Extract the [x, y] coordinate from the center of the cell holding the provided text.  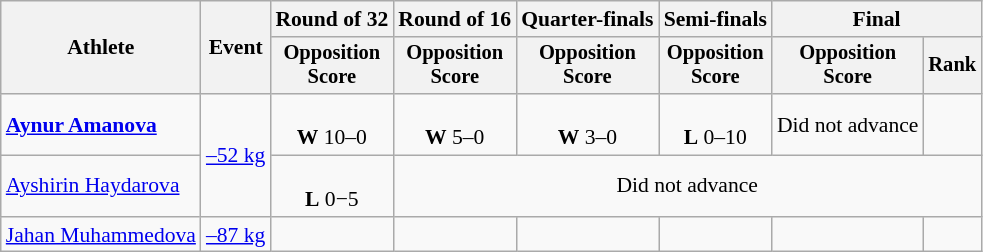
–52 kg [236, 155]
Aynur Amanova [101, 124]
Round of 32 [332, 19]
Semi-finals [716, 19]
Ayshirin Haydarova [101, 186]
Quarter-finals [587, 19]
L 0−5 [332, 186]
W 10–0 [332, 124]
L 0–10 [716, 124]
W 5–0 [454, 124]
Athlete [101, 48]
W 3–0 [587, 124]
Rank [952, 66]
Round of 16 [454, 19]
Final [876, 19]
Event [236, 48]
